Search for the cell housing the specified text and yield its [X, Y] center coordinate. 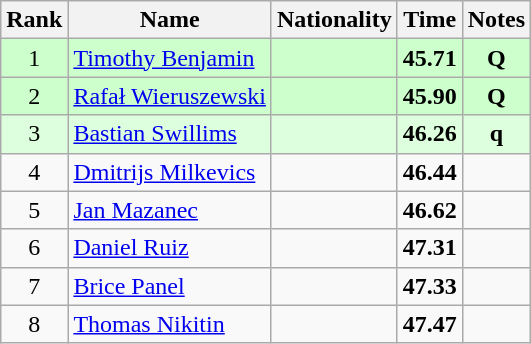
6 [34, 248]
3 [34, 134]
47.47 [430, 324]
47.33 [430, 286]
46.62 [430, 210]
45.71 [430, 58]
Dmitrijs Milkevics [170, 172]
47.31 [430, 248]
Timothy Benjamin [170, 58]
Rank [34, 20]
Thomas Nikitin [170, 324]
1 [34, 58]
46.44 [430, 172]
7 [34, 286]
8 [34, 324]
4 [34, 172]
Brice Panel [170, 286]
Name [170, 20]
5 [34, 210]
Bastian Swillims [170, 134]
Jan Mazanec [170, 210]
Rafał Wieruszewski [170, 96]
Daniel Ruiz [170, 248]
45.90 [430, 96]
Time [430, 20]
q [496, 134]
2 [34, 96]
46.26 [430, 134]
Notes [496, 20]
Nationality [334, 20]
